Pinpoint the cell where the given text exists, returning its [x, y] midpoint coordinate. 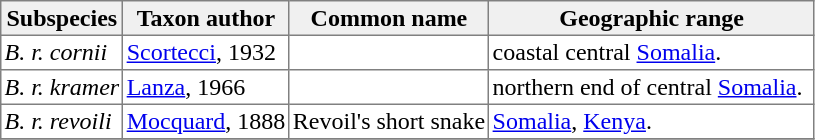
Subspecies [62, 18]
coastal central Somalia. [652, 52]
Scortecci, 1932 [206, 52]
B. r. cornii [62, 52]
Lanza, 1966 [206, 87]
B. r. revoili [62, 121]
Geographic range [652, 18]
Common name [389, 18]
Mocquard, 1888 [206, 121]
northern end of central Somalia. [652, 87]
Revoil's short snake [389, 121]
Taxon author [206, 18]
Somalia, Kenya. [652, 121]
B. r. kramer [62, 87]
